Locate the cell with the specified text and output its [X, Y] center coordinate. 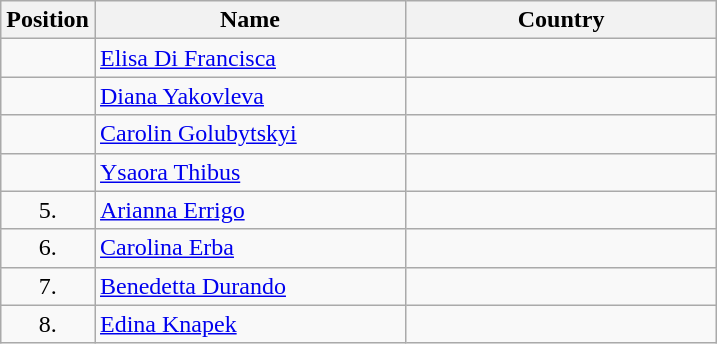
Benedetta Durando [250, 286]
Carolina Erba [250, 248]
Carolin Golubytskyi [250, 134]
Edina Knapek [250, 324]
Name [250, 20]
7. [48, 286]
Elisa Di Francisca [250, 58]
Diana Yakovleva [250, 96]
6. [48, 248]
Ysaora Thibus [250, 172]
8. [48, 324]
Country [562, 20]
5. [48, 210]
Arianna Errigo [250, 210]
Position [48, 20]
